Pinpoint the cell where the given text exists, returning its [X, Y] midpoint coordinate. 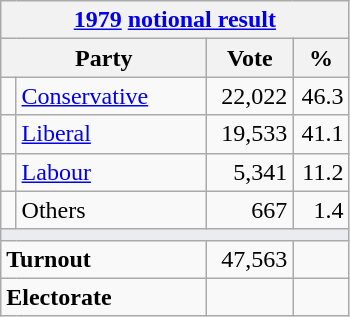
1979 notional result [175, 20]
Electorate [104, 297]
Labour [112, 172]
Others [112, 210]
1.4 [321, 210]
47,563 [250, 259]
22,022 [250, 96]
11.2 [321, 172]
Liberal [112, 134]
667 [250, 210]
Vote [250, 58]
Party [104, 58]
Conservative [112, 96]
19,533 [250, 134]
41.1 [321, 134]
% [321, 58]
5,341 [250, 172]
46.3 [321, 96]
Turnout [104, 259]
